Extract the [x, y] coordinate from the center of the cell holding the provided text.  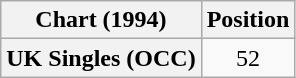
52 [248, 58]
Position [248, 20]
UK Singles (OCC) [101, 58]
Chart (1994) [101, 20]
